Extract the (x, y) coordinate from the center of the cell holding the provided text.  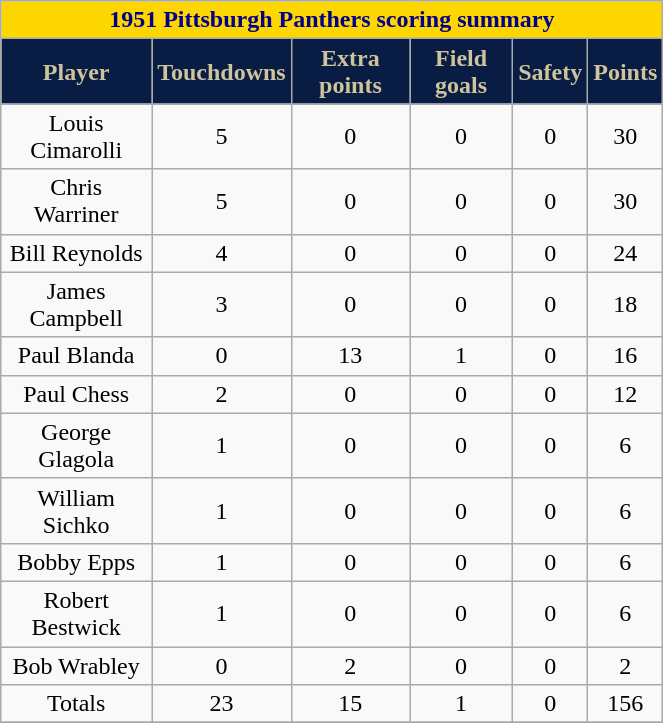
1951 Pittsburgh Panthers scoring summary (332, 20)
16 (626, 356)
Louis Cimarolli (76, 136)
Bob Wrabley (76, 665)
23 (222, 704)
George Glagola (76, 446)
15 (350, 704)
Totals (76, 704)
Touchdowns (222, 72)
Bill Reynolds (76, 253)
18 (626, 304)
Paul Blanda (76, 356)
Player (76, 72)
William Sichko (76, 510)
Extra points (350, 72)
Bobby Epps (76, 562)
4 (222, 253)
13 (350, 356)
24 (626, 253)
12 (626, 394)
3 (222, 304)
Paul Chess (76, 394)
Field goals (462, 72)
Safety (550, 72)
James Campbell (76, 304)
Points (626, 72)
156 (626, 704)
Chris Warriner (76, 202)
Robert Bestwick (76, 614)
